Pinpoint the cell where the given text exists, returning its (X, Y) midpoint coordinate. 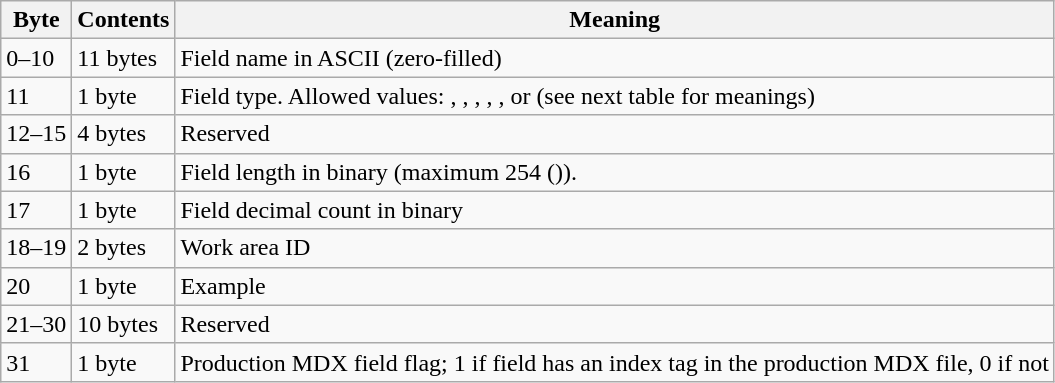
Meaning (615, 20)
31 (36, 362)
Work area ID (615, 248)
Example (615, 286)
10 bytes (124, 324)
17 (36, 210)
4 bytes (124, 134)
Field type. Allowed values: , , , , , or (see next table for meanings) (615, 96)
20 (36, 286)
Byte (36, 20)
11 (36, 96)
Production MDX field flag; 1 if field has an index tag in the production MDX file, 0 if not (615, 362)
Contents (124, 20)
18–19 (36, 248)
Field length in binary (maximum 254 ()). (615, 172)
16 (36, 172)
11 bytes (124, 58)
12–15 (36, 134)
Field name in ASCII (zero-filled) (615, 58)
Field decimal count in binary (615, 210)
0–10 (36, 58)
21–30 (36, 324)
2 bytes (124, 248)
